Pinpoint the cell where the given text exists, returning its [x, y] midpoint coordinate. 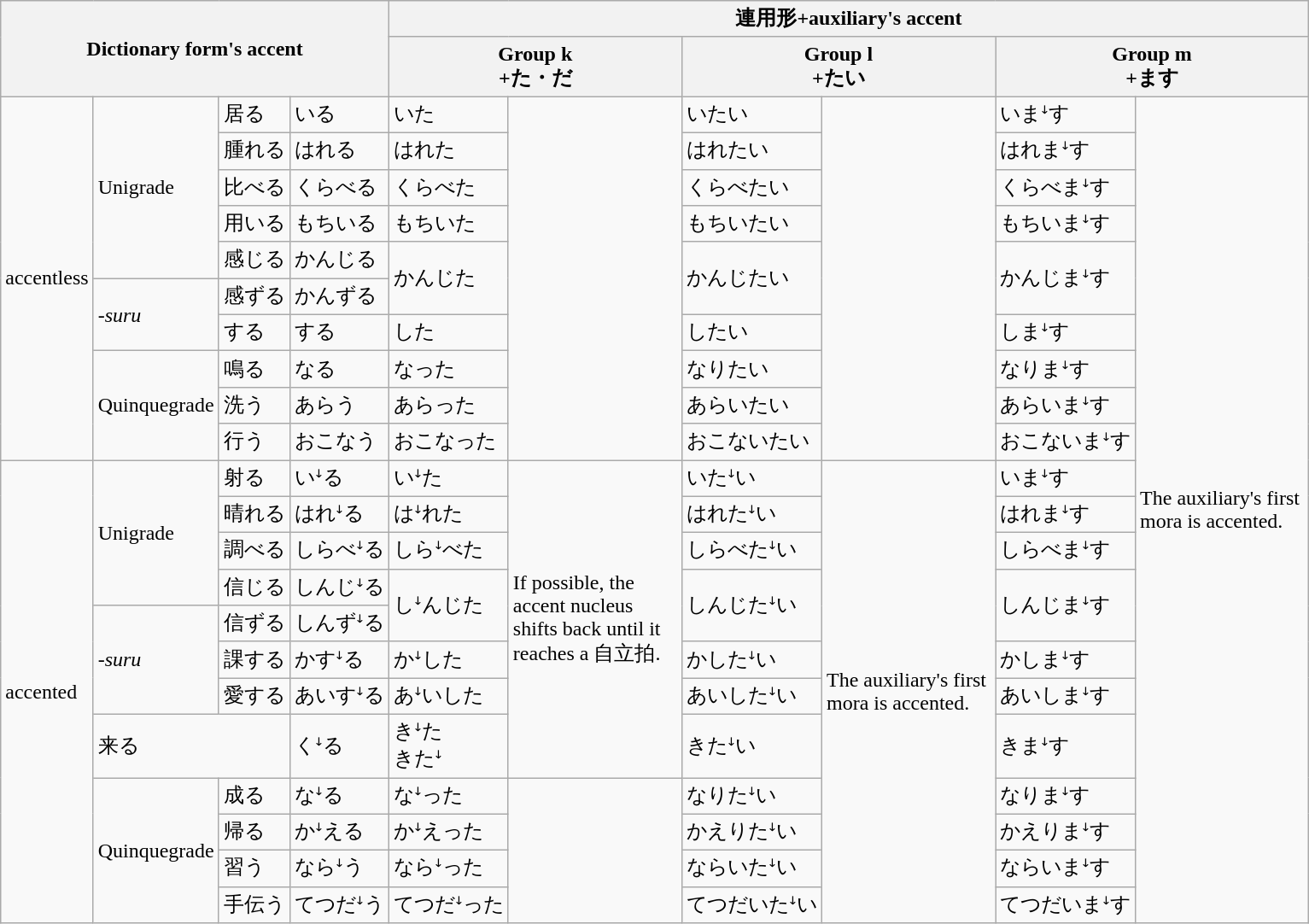
しんじたꜜい [751, 605]
しんじꜜる [339, 588]
なꜜった [448, 796]
てつだꜜった [448, 905]
くꜜる [339, 746]
あらいたい [751, 405]
信ずる [254, 623]
きまꜜす [1066, 746]
成る [254, 796]
きたꜜい [751, 746]
おこなった [448, 442]
もちいる [339, 224]
いたい [751, 114]
おこなう [339, 442]
愛する [254, 697]
accented [47, 691]
かえりまꜜす [1066, 832]
しらべꜜる [339, 552]
感ずる [254, 297]
はれたい [751, 150]
晴れる [254, 514]
なꜜる [339, 796]
しんじまꜜす [1066, 605]
Group m+ます [1153, 67]
はれる [339, 150]
あらいまꜜす [1066, 405]
かんじた [448, 278]
くらべた [448, 188]
きꜜたきたꜜ [448, 746]
比べる [254, 188]
しんずꜜる [339, 623]
ならꜜった [448, 869]
した [448, 333]
あいすꜜる [339, 697]
ならꜜう [339, 869]
鳴る [254, 369]
しらべまꜜす [1066, 552]
If possible, the accent nucleus shifts back until it reaches a 自立拍. [594, 618]
いたꜜい [751, 478]
くらべたい [751, 188]
かんじまꜜす [1066, 278]
いる [339, 114]
あいしたꜜい [751, 697]
腫れる [254, 150]
いꜜた [448, 478]
いꜜる [339, 478]
用いる [254, 224]
行う [254, 442]
あらった [448, 405]
信じる [254, 588]
はれた [448, 150]
しらべたꜜい [751, 552]
手伝う [254, 905]
あいしまꜜす [1066, 697]
なりたꜜい [751, 796]
Group l+たい [839, 67]
ならいたꜜい [751, 869]
かえりたꜜい [751, 832]
いた [448, 114]
かしたꜜい [751, 659]
帰る [254, 832]
感じる [254, 260]
はꜜれた [448, 514]
かんずる [339, 297]
もちいた [448, 224]
居る [254, 114]
かꜜした [448, 659]
かすꜜる [339, 659]
かꜜえる [339, 832]
連用形+auxiliary's accent [849, 19]
おこないまꜜす [1066, 442]
はれたꜜい [751, 514]
てつだいたꜜい [751, 905]
射る [254, 478]
もちいたい [751, 224]
洗う [254, 405]
くらべる [339, 188]
ならいまꜜす [1066, 869]
accentless [47, 278]
くらべまꜜす [1066, 188]
課する [254, 659]
したい [751, 333]
てつだいまꜜす [1066, 905]
かんじる [339, 260]
もちいまꜜす [1066, 224]
おこないたい [751, 442]
はれꜜる [339, 514]
てつだꜜう [339, 905]
来る [191, 746]
あらう [339, 405]
しꜜんじた [448, 605]
かꜜえった [448, 832]
あꜜいした [448, 697]
しまꜜす [1066, 333]
かんじたい [751, 278]
なりたい [751, 369]
かしまꜜす [1066, 659]
なる [339, 369]
Dictionary form's accent [195, 49]
しらꜜべた [448, 552]
Group k+た・だ [535, 67]
調べる [254, 552]
なった [448, 369]
習う [254, 869]
